Locate the cell with the specified text and output its (x, y) center coordinate. 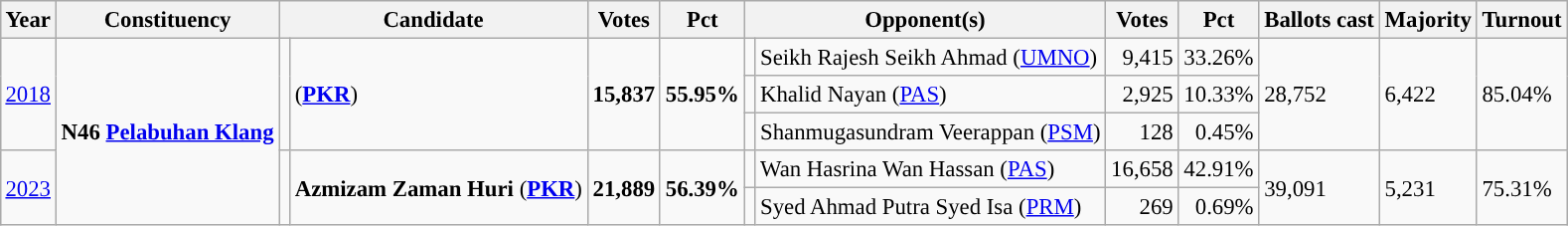
Ballots cast (1320, 20)
Syed Ahmad Putra Syed Isa (PRM) (930, 207)
Majority (1428, 20)
Opponent(s) (925, 20)
Turnout (1522, 20)
6,422 (1428, 94)
9,415 (1143, 57)
10.33% (1218, 95)
2018 (28, 94)
85.04% (1522, 94)
Year (28, 20)
Azmizam Zaman Huri (PKR) (438, 187)
269 (1143, 207)
5,231 (1428, 187)
21,889 (624, 187)
0.45% (1218, 132)
Seikh Rajesh Seikh Ahmad (UMNO) (930, 57)
Shanmugasundram Veerappan (PSM) (930, 132)
15,837 (624, 94)
39,091 (1320, 187)
55.95% (702, 94)
Constituency (167, 20)
33.26% (1218, 57)
56.39% (702, 187)
0.69% (1218, 207)
Candidate (433, 20)
28,752 (1320, 94)
(PKR) (438, 94)
16,658 (1143, 169)
2023 (28, 187)
Khalid Nayan (PAS) (930, 95)
128 (1143, 132)
N46 Pelabuhan Klang (167, 131)
Wan Hasrina Wan Hassan (PAS) (930, 169)
75.31% (1522, 187)
42.91% (1218, 169)
2,925 (1143, 95)
